Detect which cell encompasses the target text, then output its (x, y) center coordinate. 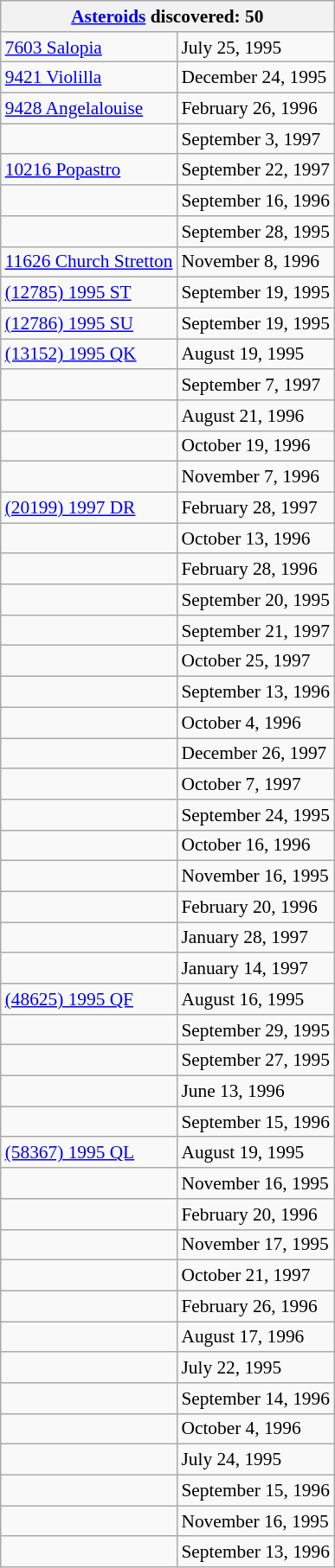
December 26, 1997 (254, 754)
10216 Popastro (89, 169)
October 25, 1997 (254, 661)
(20199) 1997 DR (89, 507)
9428 Angelalouise (89, 108)
October 13, 1996 (254, 539)
August 16, 1995 (254, 999)
September 16, 1996 (254, 201)
9421 Violilla (89, 78)
July 24, 1995 (254, 1460)
(12785) 1995 ST (89, 293)
September 22, 1997 (254, 169)
Asteroids discovered: 50 (168, 16)
(13152) 1995 QK (89, 354)
June 13, 1996 (254, 1091)
7603 Salopia (89, 47)
September 24, 1995 (254, 815)
November 7, 1996 (254, 477)
(48625) 1995 QF (89, 999)
October 21, 1997 (254, 1276)
September 28, 1995 (254, 231)
September 29, 1995 (254, 1029)
September 27, 1995 (254, 1061)
November 17, 1995 (254, 1245)
(12786) 1995 SU (89, 323)
July 22, 1995 (254, 1367)
October 16, 1996 (254, 845)
July 25, 1995 (254, 47)
February 28, 1997 (254, 507)
November 8, 1996 (254, 262)
August 17, 1996 (254, 1337)
January 14, 1997 (254, 968)
11626 Church Stretton (89, 262)
(58367) 1995 QL (89, 1152)
September 3, 1997 (254, 139)
September 14, 1996 (254, 1399)
February 28, 1996 (254, 569)
October 19, 1996 (254, 446)
December 24, 1995 (254, 78)
September 7, 1997 (254, 385)
October 7, 1997 (254, 784)
January 28, 1997 (254, 938)
August 21, 1996 (254, 416)
September 20, 1995 (254, 600)
September 21, 1997 (254, 630)
